Return the (x, y) coordinate for the center point of the cell that contains the specified text.  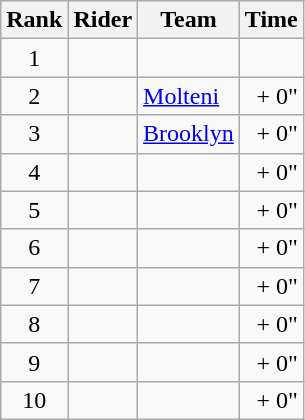
3 (34, 134)
6 (34, 248)
Brooklyn (189, 134)
5 (34, 210)
8 (34, 324)
Rider (103, 20)
1 (34, 58)
7 (34, 286)
Time (271, 20)
2 (34, 96)
Molteni (189, 96)
Rank (34, 20)
Team (189, 20)
4 (34, 172)
10 (34, 400)
9 (34, 362)
